Detect which cell encompasses the target text, then output its (X, Y) center coordinate. 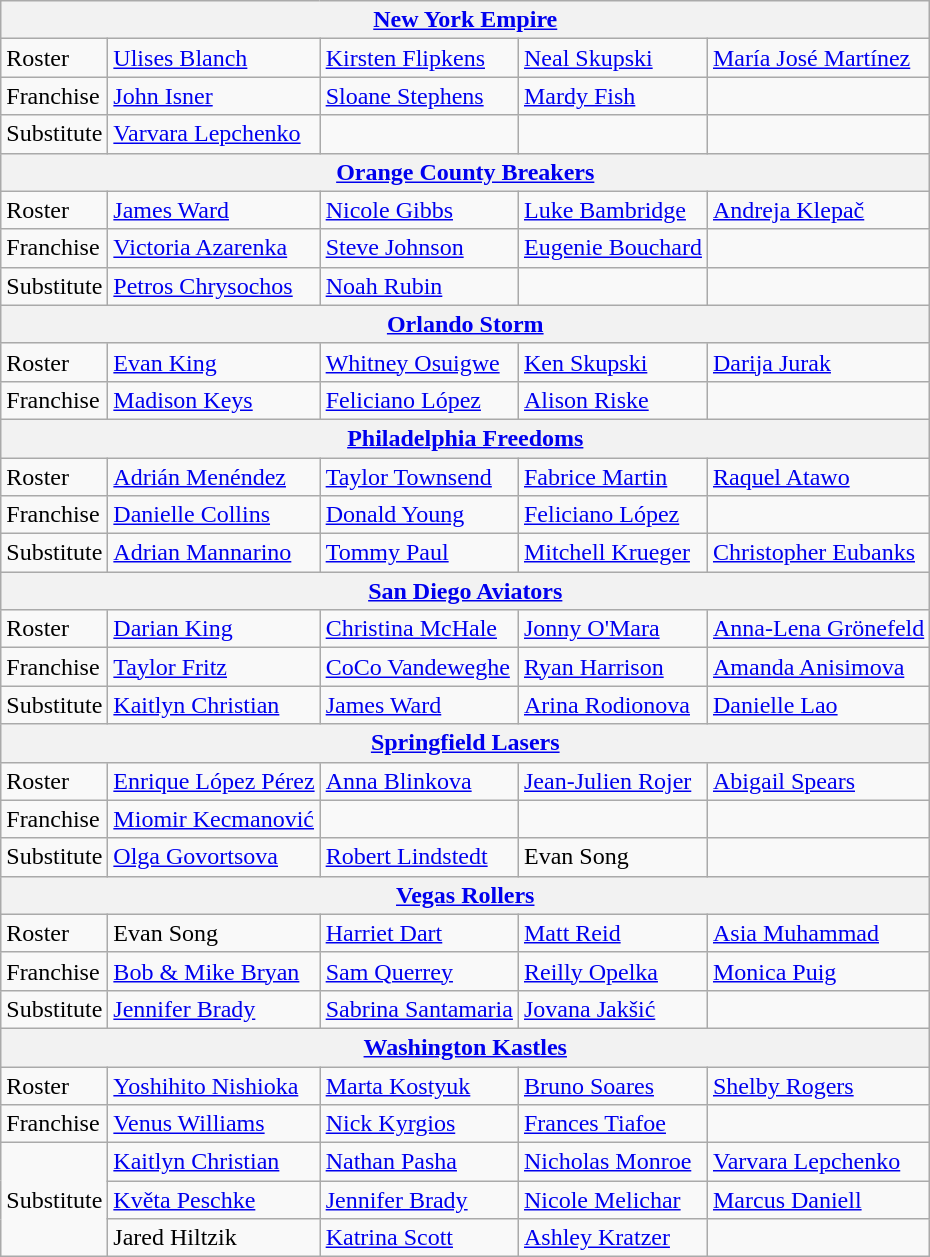
Katrina Scott (419, 1238)
Darija Jurak (818, 362)
Sloane Stephens (419, 96)
Petros Chrysochos (214, 286)
Whitney Osuigwe (419, 362)
Tommy Paul (419, 553)
Ulises Blanch (214, 58)
Harriet Dart (419, 933)
Steve Johnson (419, 248)
Jovana Jakšić (612, 1009)
Yoshihito Nishioka (214, 1085)
Sam Querrey (419, 971)
Adrian Mannarino (214, 553)
Donald Young (419, 515)
Shelby Rogers (818, 1085)
Vegas Rollers (466, 895)
Noah Rubin (419, 286)
Springfield Lasers (466, 743)
Mitchell Krueger (612, 553)
Madison Keys (214, 400)
Monica Puig (818, 971)
Nicholas Monroe (612, 1162)
Philadelphia Freedoms (466, 438)
Christina McHale (419, 629)
Taylor Townsend (419, 477)
Bruno Soares (612, 1085)
Jonny O'Mara (612, 629)
Ken Skupski (612, 362)
Alison Riske (612, 400)
Kirsten Flipkens (419, 58)
Marcus Daniell (818, 1200)
Andreja Klepač (818, 210)
Sabrina Santamaria (419, 1009)
Danielle Collins (214, 515)
Neal Skupski (612, 58)
Nicole Melichar (612, 1200)
Reilly Opelka (612, 971)
Raquel Atawo (818, 477)
Ryan Harrison (612, 667)
CoCo Vandeweghe (419, 667)
Anna Blinkova (419, 781)
John Isner (214, 96)
Olga Govortsova (214, 857)
Robert Lindstedt (419, 857)
Arina Rodionova (612, 705)
Danielle Lao (818, 705)
Anna-Lena Grönefeld (818, 629)
Ashley Kratzer (612, 1238)
Amanda Anisimova (818, 667)
Bob & Mike Bryan (214, 971)
Enrique López Pérez (214, 781)
Abigail Spears (818, 781)
Victoria Azarenka (214, 248)
María José Martínez (818, 58)
Washington Kastles (466, 1047)
Frances Tiafoe (612, 1124)
Christopher Eubanks (818, 553)
Květa Peschke (214, 1200)
Asia Muhammad (818, 933)
Nicole Gibbs (419, 210)
New York Empire (466, 20)
Jean-Julien Rojer (612, 781)
Mardy Fish (612, 96)
Eugenie Bouchard (612, 248)
Nick Kyrgios (419, 1124)
San Diego Aviators (466, 591)
Marta Kostyuk (419, 1085)
Venus Williams (214, 1124)
Darian King (214, 629)
Jared Hiltzik (214, 1238)
Luke Bambridge (612, 210)
Adrián Menéndez (214, 477)
Matt Reid (612, 933)
Orlando Storm (466, 324)
Nathan Pasha (419, 1162)
Orange County Breakers (466, 172)
Evan King (214, 362)
Miomir Kecmanović (214, 819)
Taylor Fritz (214, 667)
Fabrice Martin (612, 477)
